Capture the cell that displays the provided text and extract its [X, Y] central coordinate. 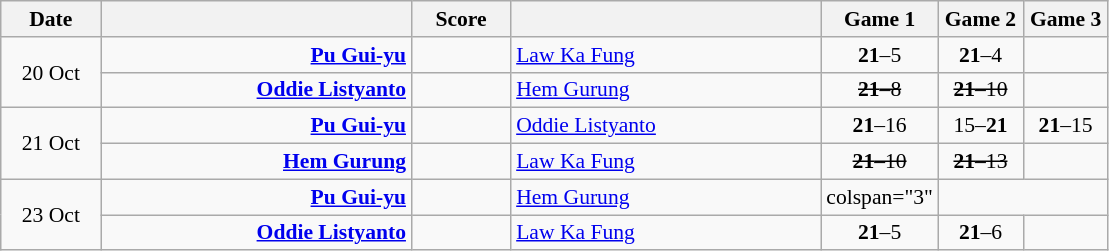
21–13 [980, 162]
Game 3 [1066, 19]
Game 2 [980, 19]
colspan="3" [880, 197]
21–15 [1066, 126]
21–6 [980, 233]
Date [51, 19]
21–8 [880, 90]
15–21 [980, 126]
21–4 [980, 55]
Game 1 [880, 19]
Score [461, 19]
21 Oct [51, 144]
21–16 [880, 126]
23 Oct [51, 214]
20 Oct [51, 72]
